Scan for the cell matching the given text and deliver its [X, Y] coordinate at center. 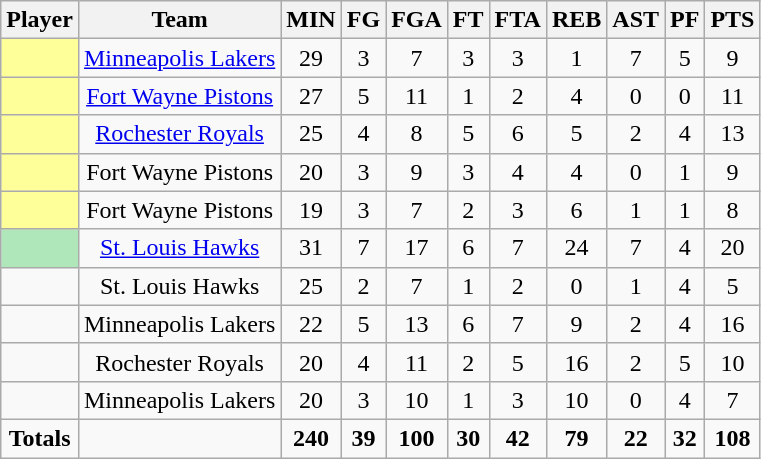
17 [417, 248]
39 [363, 438]
108 [732, 438]
FG [363, 20]
PF [685, 20]
Team [179, 20]
AST [636, 20]
19 [311, 210]
100 [417, 438]
Totals [40, 438]
REB [576, 20]
30 [468, 438]
FT [468, 20]
79 [576, 438]
FGA [417, 20]
24 [576, 248]
PTS [732, 20]
27 [311, 96]
31 [311, 248]
32 [685, 438]
240 [311, 438]
FTA [518, 20]
29 [311, 58]
MIN [311, 20]
42 [518, 438]
Player [40, 20]
